For the text-containing cell, return its midpoint in [x, y] coordinate format. 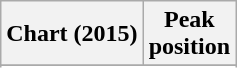
Chart (2015) [72, 34]
Peakposition [189, 34]
